Detect which cell encompasses the target text, then output its [X, Y] center coordinate. 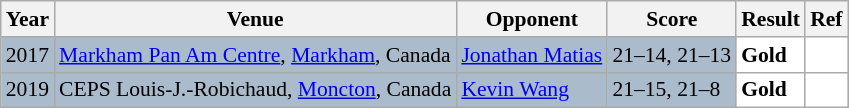
CEPS Louis-J.-Robichaud, Moncton, Canada [255, 90]
21–15, 21–8 [672, 90]
Markham Pan Am Centre, Markham, Canada [255, 55]
Ref [826, 19]
Jonathan Matias [532, 55]
Result [770, 19]
2019 [28, 90]
Venue [255, 19]
Kevin Wang [532, 90]
2017 [28, 55]
Year [28, 19]
21–14, 21–13 [672, 55]
Opponent [532, 19]
Score [672, 19]
